For the text-containing cell, return its midpoint in [x, y] coordinate format. 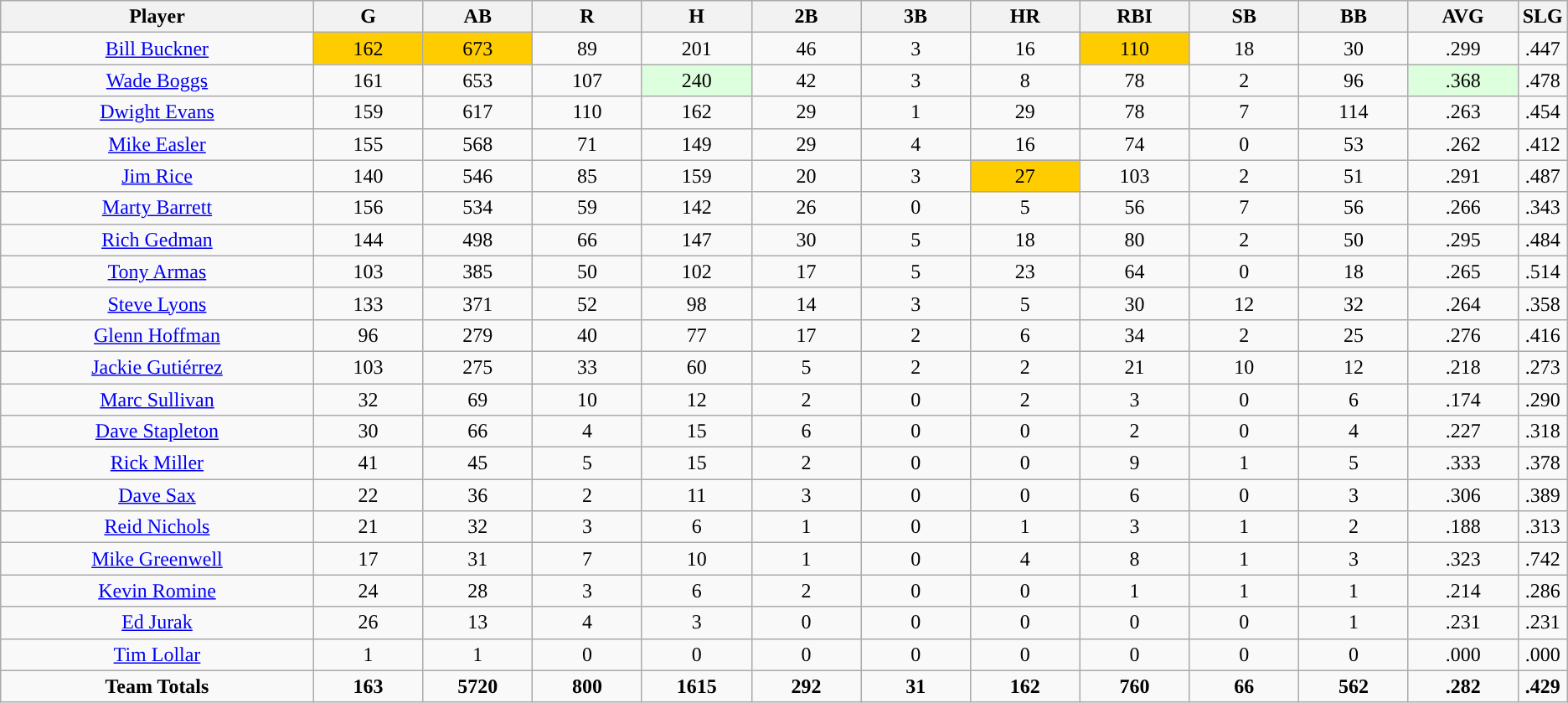
760 [1134, 686]
25 [1354, 335]
27 [1025, 176]
40 [588, 335]
HR [1025, 17]
.323 [1462, 559]
.282 [1462, 686]
Dave Sax [157, 495]
.286 [1543, 591]
546 [477, 176]
42 [806, 80]
385 [477, 271]
89 [588, 49]
.343 [1543, 208]
46 [806, 49]
142 [697, 208]
534 [477, 208]
9 [1134, 463]
275 [477, 367]
13 [477, 623]
155 [369, 144]
156 [369, 208]
Reid Nichols [157, 527]
85 [588, 176]
BB [1354, 17]
.276 [1462, 335]
Bill Buckner [157, 49]
Mike Easler [157, 144]
Team Totals [157, 686]
.412 [1543, 144]
.218 [1462, 367]
2B [806, 17]
22 [369, 495]
Tony Armas [157, 271]
.447 [1543, 49]
140 [369, 176]
673 [477, 49]
.487 [1543, 176]
133 [369, 303]
G [369, 17]
Player [157, 17]
279 [477, 335]
Steve Lyons [157, 303]
144 [369, 240]
3B [916, 17]
64 [1134, 271]
60 [697, 367]
.306 [1462, 495]
.429 [1543, 686]
33 [588, 367]
Jackie Gutiérrez [157, 367]
Rich Gedman [157, 240]
.313 [1543, 527]
Marty Barrett [157, 208]
149 [697, 144]
Rick Miller [157, 463]
.188 [1462, 527]
98 [697, 303]
.454 [1543, 112]
53 [1354, 144]
R [588, 17]
201 [697, 49]
.291 [1462, 176]
102 [697, 271]
800 [588, 686]
24 [369, 591]
11 [697, 495]
Marc Sullivan [157, 400]
562 [1354, 686]
.368 [1462, 80]
23 [1025, 271]
.263 [1462, 112]
.416 [1543, 335]
51 [1354, 176]
Ed Jurak [157, 623]
34 [1134, 335]
14 [806, 303]
Tim Lollar [157, 654]
371 [477, 303]
36 [477, 495]
161 [369, 80]
.214 [1462, 591]
147 [697, 240]
568 [477, 144]
H [697, 17]
80 [1134, 240]
.264 [1462, 303]
.227 [1462, 432]
498 [477, 240]
Glenn Hoffman [157, 335]
.514 [1543, 271]
.333 [1462, 463]
.174 [1462, 400]
.290 [1543, 400]
AVG [1462, 17]
653 [477, 80]
Jim Rice [157, 176]
71 [588, 144]
RBI [1134, 17]
.262 [1462, 144]
41 [369, 463]
.358 [1543, 303]
.742 [1543, 559]
.318 [1543, 432]
.273 [1543, 367]
107 [588, 80]
.299 [1462, 49]
Mike Greenwell [157, 559]
.266 [1462, 208]
292 [806, 686]
59 [588, 208]
.265 [1462, 271]
SLG [1543, 17]
45 [477, 463]
20 [806, 176]
.295 [1462, 240]
Dave Stapleton [157, 432]
Kevin Romine [157, 591]
Wade Boggs [157, 80]
163 [369, 686]
69 [477, 400]
114 [1354, 112]
.389 [1543, 495]
Dwight Evans [157, 112]
28 [477, 591]
5720 [477, 686]
1615 [697, 686]
52 [588, 303]
.378 [1543, 463]
240 [697, 80]
.484 [1543, 240]
.478 [1543, 80]
SB [1245, 17]
74 [1134, 144]
77 [697, 335]
AB [477, 17]
617 [477, 112]
